Return [X, Y] of the center of cell containing provided text 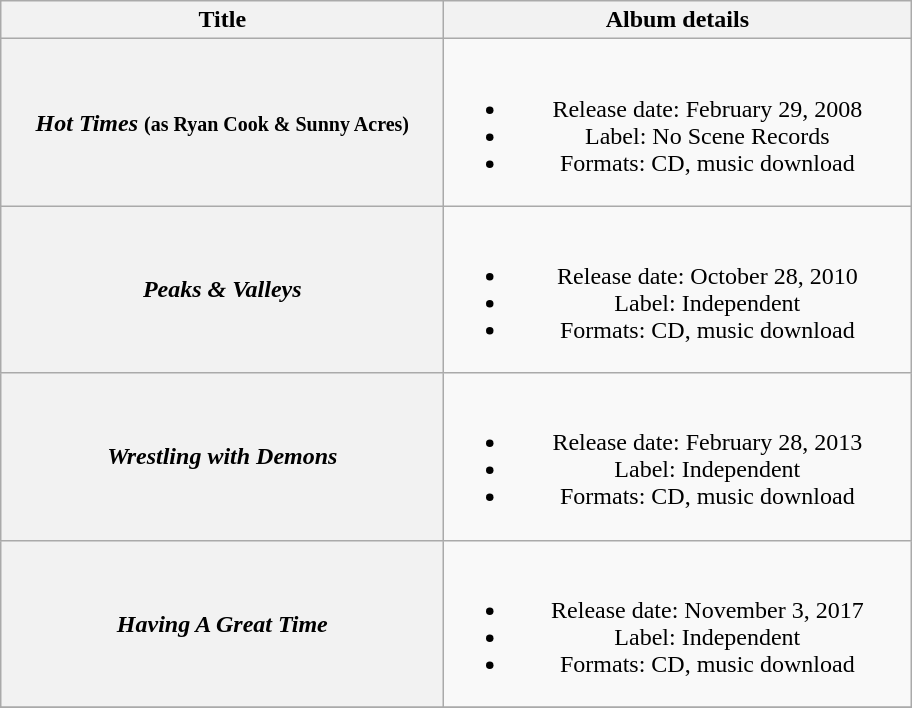
Hot Times (as Ryan Cook & Sunny Acres) [222, 122]
Release date: November 3, 2017 Label: IndependentFormats: CD, music download [678, 624]
Release date: October 28, 2010 Label: IndependentFormats: CD, music download [678, 290]
Release date: February 29, 2008 Label: No Scene RecordsFormats: CD, music download [678, 122]
Release date: February 28, 2013Label: IndependentFormats: CD, music download [678, 456]
Album details [678, 20]
Title [222, 20]
Peaks & Valleys [222, 290]
Having A Great Time [222, 624]
Wrestling with Demons [222, 456]
